Locate the cell with the specified text and output its (X, Y) center coordinate. 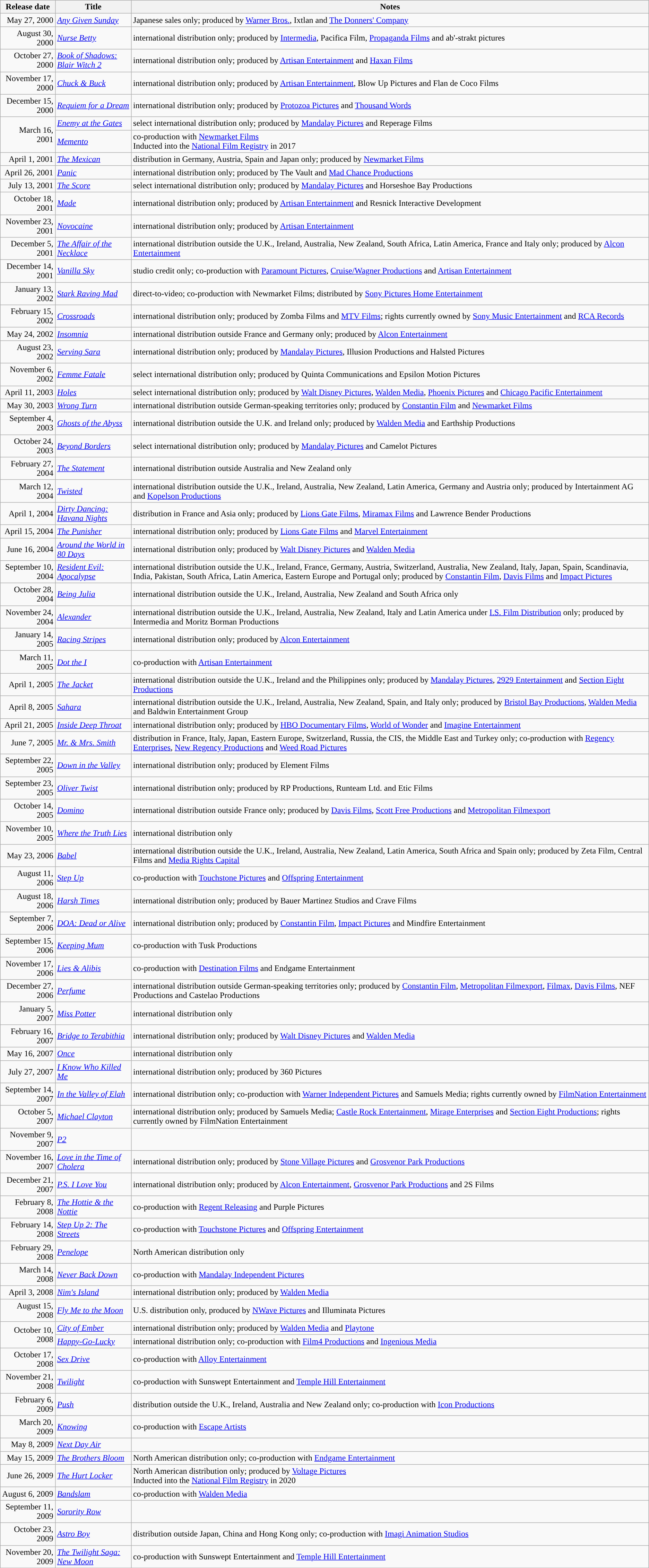
November 6, 2002 (28, 374)
April 11, 2003 (28, 392)
December 27, 2006 (28, 991)
September 10, 2004 (28, 572)
international distribution only; produced by Bauer Martinez Studios and Crave Films (390, 900)
international distribution only; produced by Alcon Entertainment, Grosvenor Park Productions and 2S Films (390, 1184)
April 1, 2001 (28, 159)
The Punisher (93, 531)
Novocaine (93, 226)
direct-to-video; co-production with Newmarket Films; distributed by Sony Pictures Home Entertainment (390, 294)
Stark Raving Mad (93, 294)
distribution in Germany, Austria, Spain and Japan only; produced by Newmarket Films (390, 159)
Enemy at the Gates (93, 123)
North American distribution only (390, 1252)
Miss Potter (93, 1013)
The Score (93, 185)
October 23, 2009 (28, 1534)
Book of Shadows: Blair Witch 2 (93, 60)
October 10, 2008 (28, 1335)
international distribution outside Australia and New Zealand only (390, 468)
June 16, 2004 (28, 549)
Around the World in 80 Days (93, 549)
The Twilight Saga: New Moon (93, 1557)
Love in the Time of Cholera (93, 1162)
Where the Truth Lies (93, 833)
December 21, 2007 (28, 1184)
P.S. I Love You (93, 1184)
co-production with Escape Artists (390, 1427)
co-production with Walden Media (390, 1493)
City of Ember (93, 1328)
distribution in France and Asia only; produced by Lions Gate Films, Miramax Films and Lawrence Bender Productions (390, 514)
Happy-Go-Lucky (93, 1341)
international distribution outside the U.K. and Ireland only; produced by Walden Media and Earthship Productions (390, 423)
October 5, 2007 (28, 1116)
The Affair of the Necklace (93, 249)
international distribution only; produced by 360 Pictures (390, 1071)
international distribution only; produced by The Vault and Mad Chance Productions (390, 172)
Alexander (93, 617)
May 30, 2003 (28, 405)
April 1, 2005 (28, 685)
February 15, 2002 (28, 316)
select international distribution only; produced by Mandalay Pictures and Camelot Pictures (390, 446)
Penelope (93, 1252)
co-production with Mandalay Independent Pictures (390, 1274)
February 14, 2008 (28, 1229)
May 15, 2009 (28, 1458)
co-production with Regent Releasing and Purple Pictures (390, 1207)
Notes (390, 7)
September 4, 2003 (28, 423)
international distribution only; produced by Walden Media (390, 1293)
DOA: Dead or Alive (93, 923)
January 13, 2002 (28, 294)
November 17, 2000 (28, 83)
April 21, 2005 (28, 725)
co-production with Tusk Productions (390, 946)
U.S. distribution only, produced by NWave Pictures and Illuminata Pictures (390, 1311)
The Hurt Locker (93, 1475)
Title (93, 7)
Ghosts of the Abyss (93, 423)
The Jacket (93, 685)
August 18, 2006 (28, 900)
Holes (93, 392)
studio credit only; co-production with Paramount Pictures, Cruise/Wagner Productions and Artisan Entertainment (390, 271)
February 29, 2008 (28, 1252)
June 7, 2005 (28, 743)
select international distribution only; produced by Mandalay Pictures and Horseshoe Bay Productions (390, 185)
February 6, 2009 (28, 1404)
September 15, 2006 (28, 946)
August 6, 2009 (28, 1493)
The Hottie & the Nottie (93, 1207)
March 12, 2004 (28, 491)
international distribution only; produced by Protozoa Pictures and Thousand Words (390, 105)
Never Back Down (93, 1274)
July 13, 2001 (28, 185)
select international distribution only; produced by Walt Disney Pictures, Walden Media, Phoenix Pictures and Chicago Pacific Entertainment (390, 392)
June 26, 2009 (28, 1475)
April 15, 2004 (28, 531)
Being Julia (93, 595)
P2 (93, 1139)
November 9, 2007 (28, 1139)
Fly Me to the Moon (93, 1311)
November 16, 2007 (28, 1162)
Next Day Air (93, 1445)
co-production with Newmarket FilmsInducted into the National Film Registry in 2017 (390, 141)
international distribution outside France and Germany only; produced by Alcon Entertainment (390, 334)
February 8, 2008 (28, 1207)
Sex Drive (93, 1359)
international distribution only; co-production with Film4 Productions and Ingenious Media (390, 1341)
December 15, 2000 (28, 105)
I Know Who Killed Me (93, 1071)
Once (93, 1054)
Twisted (93, 491)
co-production with Alloy Entertainment (390, 1359)
April 8, 2005 (28, 707)
Knowing (93, 1427)
November 23, 2001 (28, 226)
May 16, 2007 (28, 1054)
international distribution only; produced by Artisan Entertainment, Blow Up Pictures and Flan de Coco Films (390, 83)
Made (93, 203)
international distribution outside German-speaking territories only; produced by Constantin Film and Newmarket Films (390, 405)
April 3, 2008 (28, 1293)
Crossroads (93, 316)
international distribution only; produced by Stone Village Pictures and Grosvenor Park Productions (390, 1162)
North American distribution only; co-production with Endgame Entertainment (390, 1458)
August 15, 2008 (28, 1311)
international distribution only; produced by HBO Documentary Films, World of Wonder and Imagine Entertainment (390, 725)
Babel (93, 855)
January 5, 2007 (28, 1013)
Perfume (93, 991)
Step Up (93, 878)
Nurse Betty (93, 38)
Push (93, 1404)
The Mexican (93, 159)
international distribution only; produced by RP Productions, Runteam Ltd. and Etic Films (390, 788)
February 16, 2007 (28, 1036)
Keeping Mum (93, 946)
international distribution only; produced by Alcon Entertainment (390, 640)
Beyond Borders (93, 446)
Bridge to Terabithia (93, 1036)
August 11, 2006 (28, 878)
Vanilla Sky (93, 271)
October 14, 2005 (28, 810)
March 16, 2001 (28, 134)
In the Valley of Elah (93, 1094)
international distribution only; produced by Walden Media and Playtone (390, 1328)
Sorority Row (93, 1512)
Release date (28, 7)
Femme Fatale (93, 374)
Memento (93, 141)
September 14, 2007 (28, 1094)
Inside Deep Throat (93, 725)
Dot the I (93, 662)
Astro Boy (93, 1534)
May 27, 2000 (28, 20)
Wrong Turn (93, 405)
Panic (93, 172)
Japanese sales only; produced by Warner Bros., Ixtlan and The Donners' Company (390, 20)
co-production with Destination Films and Endgame Entertainment (390, 968)
international distribution outside the U.K., Ireland, Australia, New Zealand and South Africa only (390, 595)
Bandslam (93, 1493)
distribution outside the U.K., Ireland, Australia and New Zealand only; co-production with Icon Productions (390, 1404)
October 24, 2003 (28, 446)
Racing Stripes (93, 640)
select international distribution only; produced by Quinta Communications and Epsilon Motion Pictures (390, 374)
Down in the Valley (93, 765)
Insomnia (93, 334)
May 8, 2009 (28, 1445)
September 11, 2009 (28, 1512)
Michael Clayton (93, 1116)
international distribution only; produced by Zomba Films and MTV Films; rights currently owned by Sony Music Entertainment and RCA Records (390, 316)
November 10, 2005 (28, 833)
August 30, 2000 (28, 38)
Serving Sara (93, 352)
Twilight (93, 1382)
Oliver Twist (93, 788)
Domino (93, 810)
select international distribution only; produced by Mandalay Pictures and Reperage Films (390, 123)
September 7, 2006 (28, 923)
international distribution only; produced by Artisan Entertainment and Haxan Films (390, 60)
international distribution only; produced by Constantin Film, Impact Pictures and Mindfire Entertainment (390, 923)
Mr. & Mrs. Smith (93, 743)
Chuck & Buck (93, 83)
distribution outside Japan, China and Hong Kong only; co-production with Imagi Animation Studios (390, 1534)
Lies & Alibis (93, 968)
Resident Evil: Apocalypse (93, 572)
August 23, 2002 (28, 352)
The Statement (93, 468)
international distribution only; produced by Mandalay Pictures, Illusion Productions and Halsted Pictures (390, 352)
international distribution only; produced by Intermedia, Pacifica Film, Propaganda Films and ab'-strakt pictures (390, 38)
international distribution only; produced by Artisan Entertainment and Resnick Interactive Development (390, 203)
April 26, 2001 (28, 172)
Sahara (93, 707)
October 28, 2004 (28, 595)
March 14, 2008 (28, 1274)
Requiem for a Dream (93, 105)
Any Given Sunday (93, 20)
international distribution only; co-production with Warner Independent Pictures and Samuels Media; rights currently owned by FilmNation Entertainment (390, 1094)
May 23, 2006 (28, 855)
co-production with Artisan Entertainment (390, 662)
March 11, 2005 (28, 662)
September 23, 2005 (28, 788)
November 20, 2009 (28, 1557)
May 24, 2002 (28, 334)
international distribution only; produced by Artisan Entertainment (390, 226)
Harsh Times (93, 900)
January 14, 2005 (28, 640)
November 24, 2004 (28, 617)
July 27, 2007 (28, 1071)
December 14, 2001 (28, 271)
Step Up 2: The Streets (93, 1229)
international distribution only; produced by Element Films (390, 765)
November 21, 2008 (28, 1382)
international distribution outside France only; produced by Davis Films, Scott Free Productions and Metropolitan Filmexport (390, 810)
February 27, 2004 (28, 468)
October 27, 2000 (28, 60)
The Brothers Bloom (93, 1458)
November 17, 2006 (28, 968)
December 5, 2001 (28, 249)
October 18, 2001 (28, 203)
North American distribution only; produced by Voltage PicturesInducted into the National Film Registry in 2020 (390, 1475)
Nim's Island (93, 1293)
September 22, 2005 (28, 765)
April 1, 2004 (28, 514)
international distribution only; produced by Lions Gate Films and Marvel Entertainment (390, 531)
October 17, 2008 (28, 1359)
Dirty Dancing: Havana Nights (93, 514)
March 20, 2009 (28, 1427)
